Output the (X, Y) coordinate of the center of the cell containing the given text.  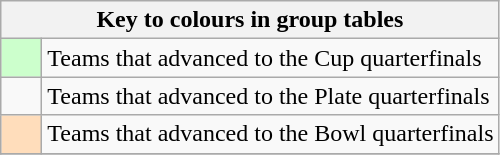
Teams that advanced to the Bowl quarterfinals (270, 134)
Teams that advanced to the Cup quarterfinals (270, 58)
Key to colours in group tables (250, 20)
Teams that advanced to the Plate quarterfinals (270, 96)
